For the text-containing cell, return its midpoint in [x, y] coordinate format. 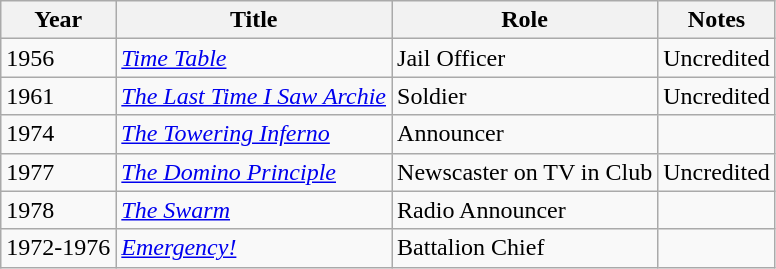
1978 [58, 210]
1972-1976 [58, 248]
Title [254, 20]
Emergency! [254, 248]
The Towering Inferno [254, 134]
Radio Announcer [525, 210]
Battalion Chief [525, 248]
Year [58, 20]
The Last Time I Saw Archie [254, 96]
Newscaster on TV in Club [525, 172]
Time Table [254, 58]
Soldier [525, 96]
1956 [58, 58]
1961 [58, 96]
The Swarm [254, 210]
Notes [717, 20]
The Domino Principle [254, 172]
Role [525, 20]
1977 [58, 172]
Jail Officer [525, 58]
Announcer [525, 134]
1974 [58, 134]
